For the text-containing cell, return its midpoint in (x, y) coordinate format. 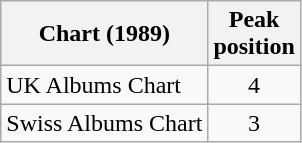
UK Albums Chart (104, 85)
3 (254, 123)
4 (254, 85)
Chart (1989) (104, 34)
Swiss Albums Chart (104, 123)
Peakposition (254, 34)
